Locate the cell with the specified text and output its (x, y) center coordinate. 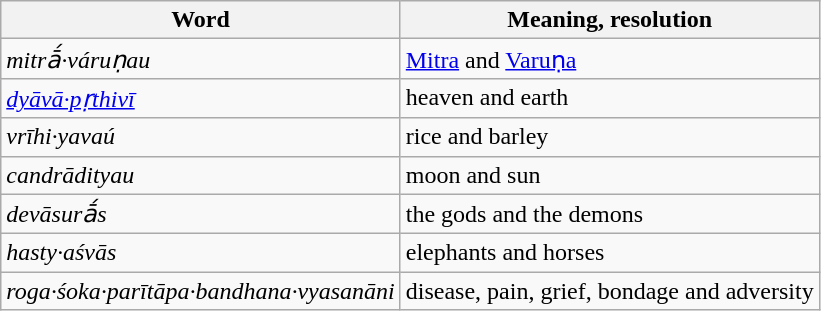
hasty·aśvās (200, 253)
the gods and the demons (610, 214)
disease, pain, grief, bondage and adversity (610, 291)
elephants and horses (610, 253)
Mitra and Varuṇa (610, 59)
devāsurā́s (200, 214)
dyāvā·pṛthivī (200, 98)
mitrā́·váruṇau (200, 59)
vrīhi·yavaú (200, 137)
Word (200, 20)
heaven and earth (610, 98)
Meaning, resolution (610, 20)
rice and barley (610, 137)
roga·śoka·parītāpa·bandhana·vyasanāni (200, 291)
candrādityau (200, 175)
moon and sun (610, 175)
